Determine the [x, y] coordinate at the center of the cell enclosing the given text.  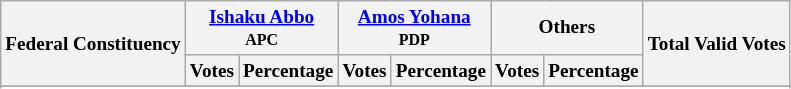
Ishaku AbboAPC [262, 28]
Amos YohanaPDP [414, 28]
Others [568, 28]
Federal Constituency [94, 44]
Total Valid Votes [716, 44]
